Locate the cell with the specified text and output its [x, y] center coordinate. 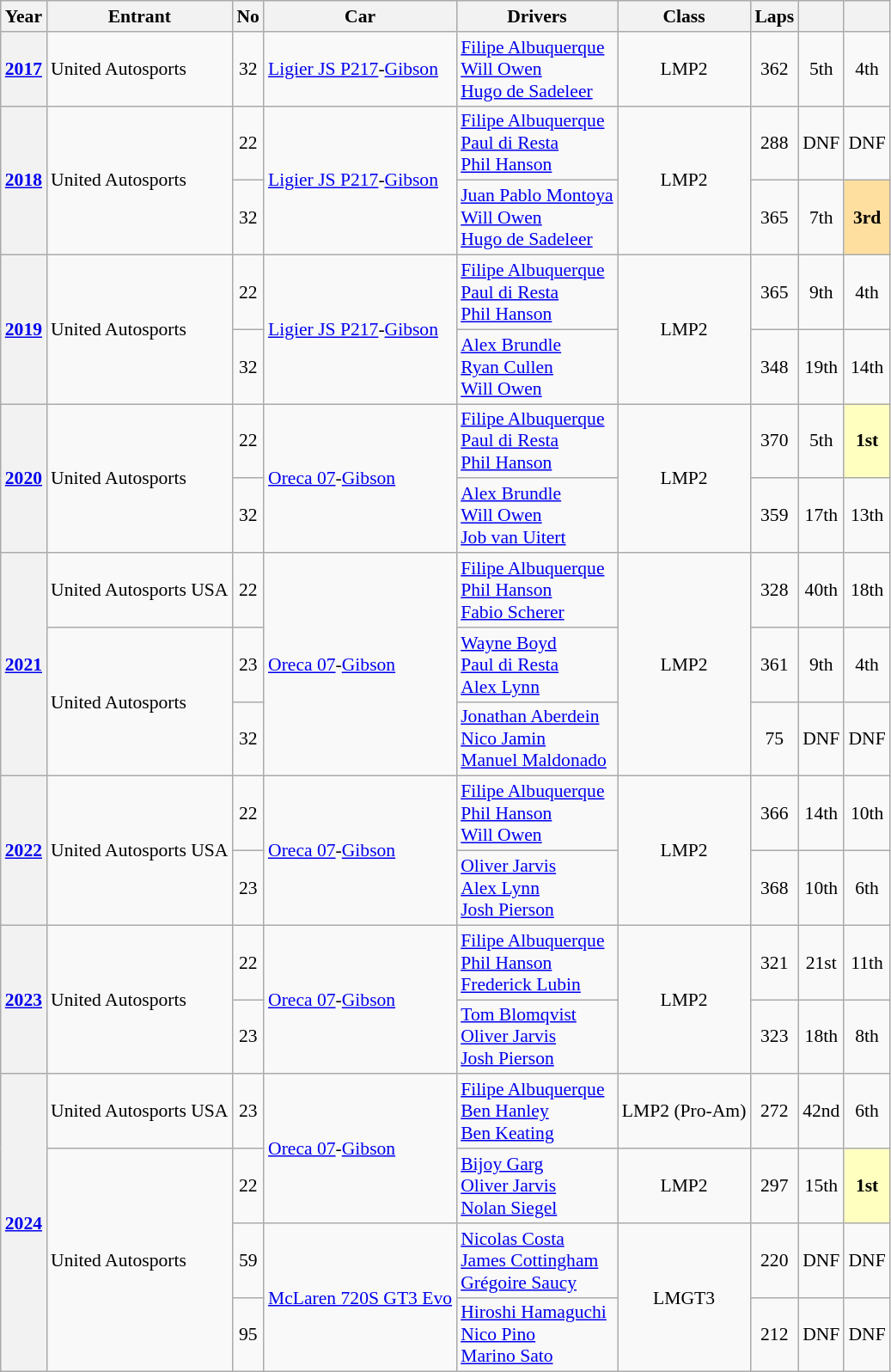
17th [821, 516]
Year [24, 16]
321 [774, 963]
19th [821, 366]
15th [821, 1186]
Filipe Albuquerque Ben Hanley Ben Keating [537, 1112]
2019 [24, 330]
Oliver Jarvis Alex Lynn Josh Pierson [537, 889]
Wayne Boyd Paul di Resta Alex Lynn [537, 665]
362 [774, 69]
348 [774, 366]
No [247, 16]
2024 [24, 1223]
LMGT3 [684, 1298]
40th [821, 590]
2017 [24, 69]
220 [774, 1260]
LMP2 (Pro-Am) [684, 1112]
368 [774, 889]
2023 [24, 999]
59 [247, 1260]
2022 [24, 851]
75 [774, 739]
Filipe Albuquerque Phil Hanson Will Owen [537, 813]
Alex Brundle Ryan Cullen Will Owen [537, 366]
Filipe Albuquerque Phil Hanson Frederick Lubin [537, 963]
8th [866, 1037]
Tom Blomqvist Oliver Jarvis Josh Pierson [537, 1037]
95 [247, 1334]
361 [774, 665]
212 [774, 1334]
366 [774, 813]
Bijoy Garg Oliver Jarvis Nolan Siegel [537, 1186]
7th [821, 218]
3rd [866, 218]
Car [360, 16]
11th [866, 963]
359 [774, 516]
Laps [774, 16]
Drivers [537, 16]
Filipe Albuquerque Phil Hanson Fabio Scherer [537, 590]
Juan Pablo Montoya Will Owen Hugo de Sadeleer [537, 218]
Jonathan Aberdein Nico Jamin Manuel Maldonado [537, 739]
Nicolas Costa James Cottingham Grégoire Saucy [537, 1260]
Filipe Albuquerque Will Owen Hugo de Sadeleer [537, 69]
Entrant [139, 16]
Alex Brundle Will Owen Job van Uitert [537, 516]
328 [774, 590]
2021 [24, 665]
323 [774, 1037]
Class [684, 16]
2018 [24, 181]
Hiroshi Hamaguchi Nico Pino Marino Sato [537, 1334]
13th [866, 516]
272 [774, 1112]
21st [821, 963]
297 [774, 1186]
McLaren 720S GT3 Evo [360, 1298]
42nd [821, 1112]
370 [774, 442]
288 [774, 143]
2020 [24, 478]
